From the cell containing the given text, extract its center point as [x, y] coordinate. 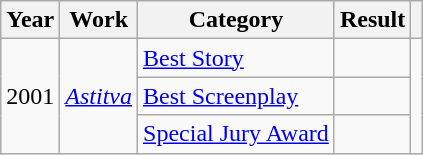
Best Story [236, 58]
Work [99, 20]
2001 [30, 96]
Best Screenplay [236, 96]
Category [236, 20]
Year [30, 20]
Astitva [99, 96]
Result [372, 20]
Special Jury Award [236, 134]
